Determine the [x, y] coordinate at the center of the cell enclosing the given text.  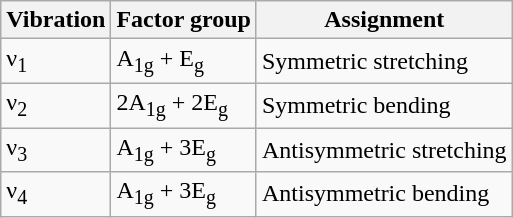
Antisymmetric stretching [384, 150]
ν4 [56, 194]
ν1 [56, 61]
Antisymmetric bending [384, 194]
ν2 [56, 105]
Symmetric stretching [384, 61]
Vibration [56, 20]
2A1g + 2Eg [184, 105]
ν3 [56, 150]
Factor group [184, 20]
Symmetric bending [384, 105]
Assignment [384, 20]
A1g + Eg [184, 61]
